Locate the cell with the specified text and output its [x, y] center coordinate. 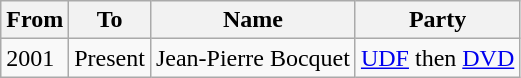
Party [437, 20]
Present [110, 58]
Jean-Pierre Bocquet [252, 58]
Name [252, 20]
UDF then DVD [437, 58]
To [110, 20]
From [35, 20]
2001 [35, 58]
